Determine the [X, Y] coordinate at the center of the cell enclosing the given text.  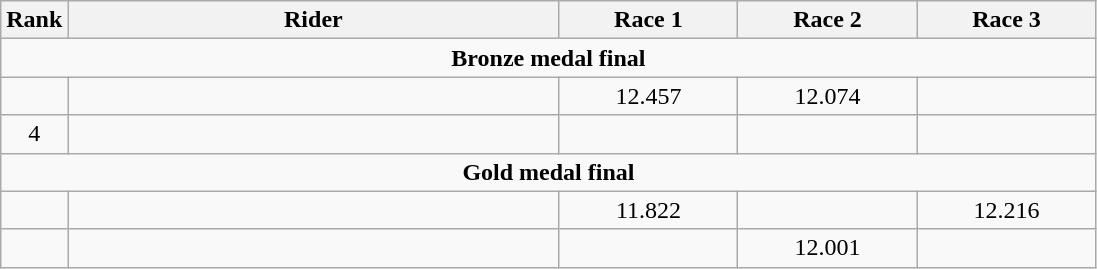
Rider [314, 20]
12.457 [648, 96]
Rank [34, 20]
12.074 [828, 96]
Bronze medal final [548, 58]
Race 2 [828, 20]
4 [34, 134]
12.001 [828, 248]
11.822 [648, 210]
12.216 [1006, 210]
Race 1 [648, 20]
Gold medal final [548, 172]
Race 3 [1006, 20]
